Detect which cell encompasses the target text, then output its (X, Y) center coordinate. 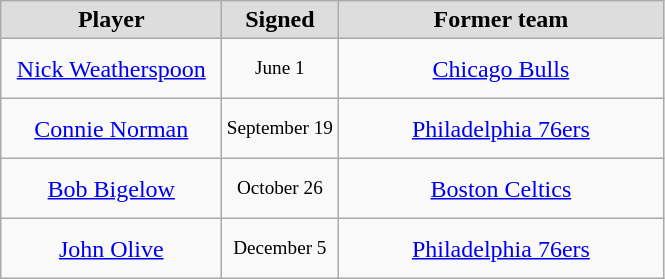
Boston Celtics (501, 189)
Bob Bigelow (112, 189)
Former team (501, 20)
June 1 (280, 69)
December 5 (280, 249)
Chicago Bulls (501, 69)
John Olive (112, 249)
Player (112, 20)
October 26 (280, 189)
Nick Weatherspoon (112, 69)
September 19 (280, 129)
Connie Norman (112, 129)
Signed (280, 20)
